Provide the (X, Y) coordinate of the cell's center where the given text is located.  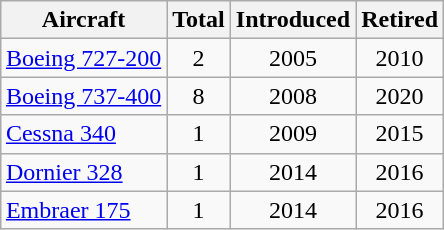
8 (199, 96)
2015 (400, 134)
2 (199, 58)
Introduced (292, 20)
2005 (292, 58)
2020 (400, 96)
2010 (400, 58)
Cessna 340 (83, 134)
Boeing 727-200 (83, 58)
Boeing 737-400 (83, 96)
Retired (400, 20)
Dornier 328 (83, 172)
2008 (292, 96)
2009 (292, 134)
Embraer 175 (83, 210)
Aircraft (83, 20)
Total (199, 20)
